Return the (x, y) coordinate for the center point of the cell that contains the specified text.  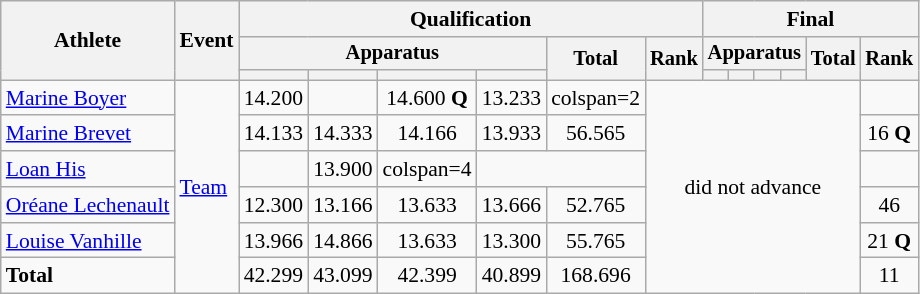
13.666 (512, 205)
14.133 (274, 134)
Marine Boyer (88, 98)
14.600 Q (428, 98)
Marine Brevet (88, 134)
14.166 (428, 134)
13.933 (512, 134)
Athlete (88, 40)
56.565 (596, 134)
Loan His (88, 169)
Oréane Lechenault (88, 205)
42.399 (428, 276)
46 (889, 205)
42.299 (274, 276)
did not advance (752, 187)
13.233 (512, 98)
14.866 (342, 241)
12.300 (274, 205)
14.200 (274, 98)
Qualification (471, 19)
13.966 (274, 241)
14.333 (342, 134)
55.765 (596, 241)
16 Q (889, 134)
21 Q (889, 241)
colspan=2 (596, 98)
colspan=4 (428, 169)
Louise Vanhille (88, 241)
13.900 (342, 169)
Final (810, 19)
52.765 (596, 205)
13.300 (512, 241)
168.696 (596, 276)
40.899 (512, 276)
Event (206, 40)
43.099 (342, 276)
11 (889, 276)
13.166 (342, 205)
Team (206, 187)
